Capture the cell that displays the provided text and extract its (X, Y) central coordinate. 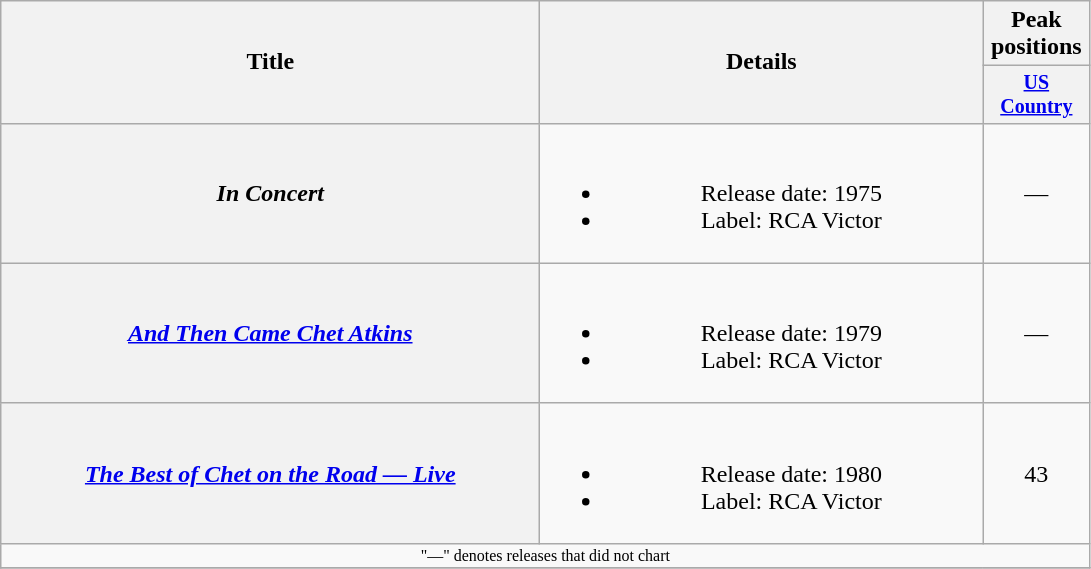
In Concert (270, 193)
Peak positions (1036, 34)
Release date: 1980Label: RCA Victor (762, 473)
43 (1036, 473)
US Country (1036, 94)
"—" denotes releases that did not chart (546, 555)
Release date: 1979Label: RCA Victor (762, 333)
Release date: 1975Label: RCA Victor (762, 193)
And Then Came Chet Atkins (270, 333)
Title (270, 62)
The Best of Chet on the Road — Live (270, 473)
Details (762, 62)
